Return the [X, Y] coordinate for the center point of the cell that contains the specified text.  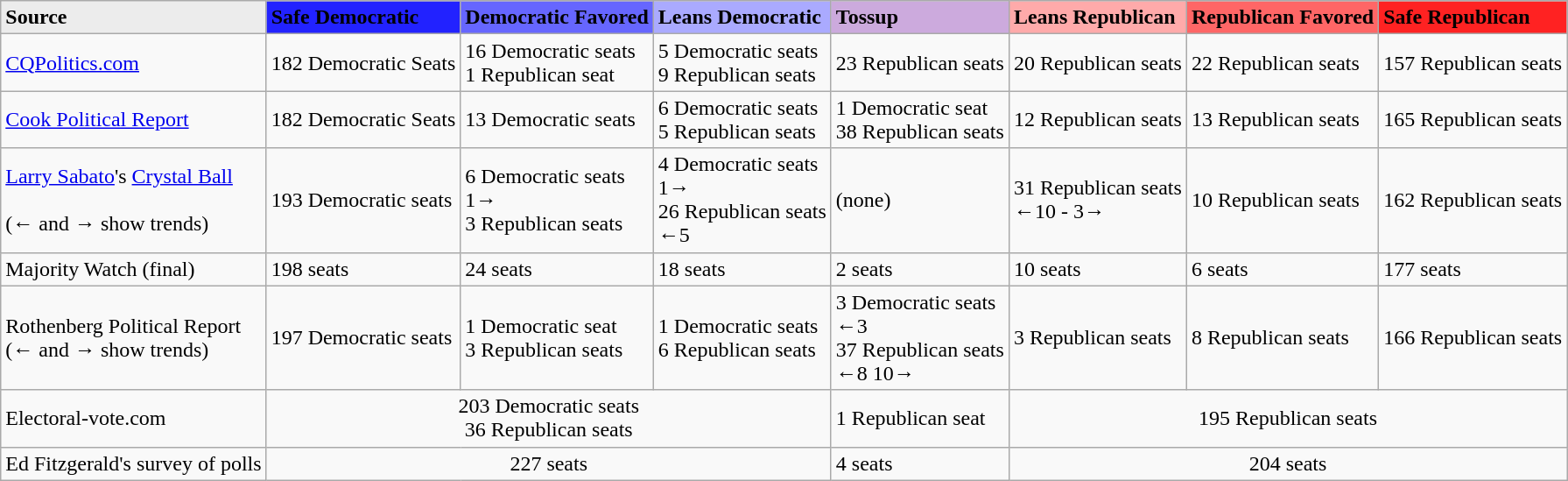
Majority Watch (final) [133, 269]
10 Republican seats [1282, 200]
Leans Republican [1098, 18]
22 Republican seats [1282, 63]
Source [133, 18]
Democratic Favored [557, 18]
10 seats [1098, 269]
Electoral-vote.com [133, 419]
Tossup [919, 18]
CQPolitics.com [133, 63]
Safe Democratic [363, 18]
Rothenberg Political Report(← and → show trends) [133, 338]
193 Democratic seats [363, 200]
18 seats [742, 269]
24 seats [557, 269]
12 Republican seats [1098, 119]
Cook Political Report [133, 119]
31 Republican seats←10 - 3→ [1098, 200]
6 seats [1282, 269]
23 Republican seats [919, 63]
16 Democratic seats 1 Republican seat [557, 63]
Republican Favored [1282, 18]
4 Democratic seats1→ 26 Republican seats←5 [742, 200]
8 Republican seats [1282, 338]
165 Republican seats [1473, 119]
1 Democratic seats 6 Republican seats [742, 338]
195 Republican seats [1287, 419]
203 Democratic seats 36 Republican seats [548, 419]
5 Democratic seats 9 Republican seats [742, 63]
6 Democratic seats 5 Republican seats [742, 119]
157 Republican seats [1473, 63]
1 Republican seat [919, 419]
3 Democratic seats ←3 37 Republican seats←8 10→ [919, 338]
4 seats [919, 463]
1 Democratic seat 38 Republican seats [919, 119]
166 Republican seats [1473, 338]
197 Democratic seats [363, 338]
198 seats [363, 269]
2 seats [919, 269]
227 seats [548, 463]
177 seats [1473, 269]
Safe Republican [1473, 18]
(none) [919, 200]
20 Republican seats [1098, 63]
1 Democratic seat 3 Republican seats [557, 338]
Leans Democratic [742, 18]
13 Republican seats [1282, 119]
6 Democratic seats1→3 Republican seats [557, 200]
13 Democratic seats [557, 119]
Ed Fitzgerald's survey of polls [133, 463]
162 Republican seats [1473, 200]
204 seats [1287, 463]
Larry Sabato's Crystal Ball(← and → show trends) [133, 200]
3 Republican seats [1098, 338]
